Detect which cell encompasses the target text, then output its (x, y) center coordinate. 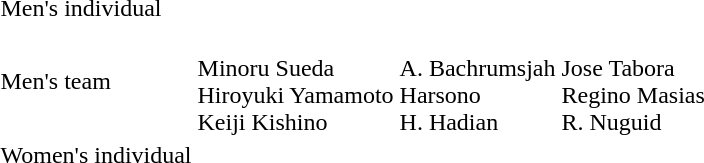
Minoru SuedaHiroyuki YamamotoKeiji Kishino (296, 82)
A. BachrumsjahHarsonoH. Hadian (478, 82)
